Locate the cell with the specified text and output its [x, y] center coordinate. 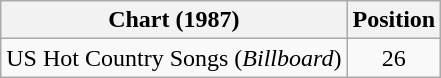
Position [394, 20]
Chart (1987) [174, 20]
US Hot Country Songs (Billboard) [174, 58]
26 [394, 58]
